Locate the cell with the specified text and output its (X, Y) center coordinate. 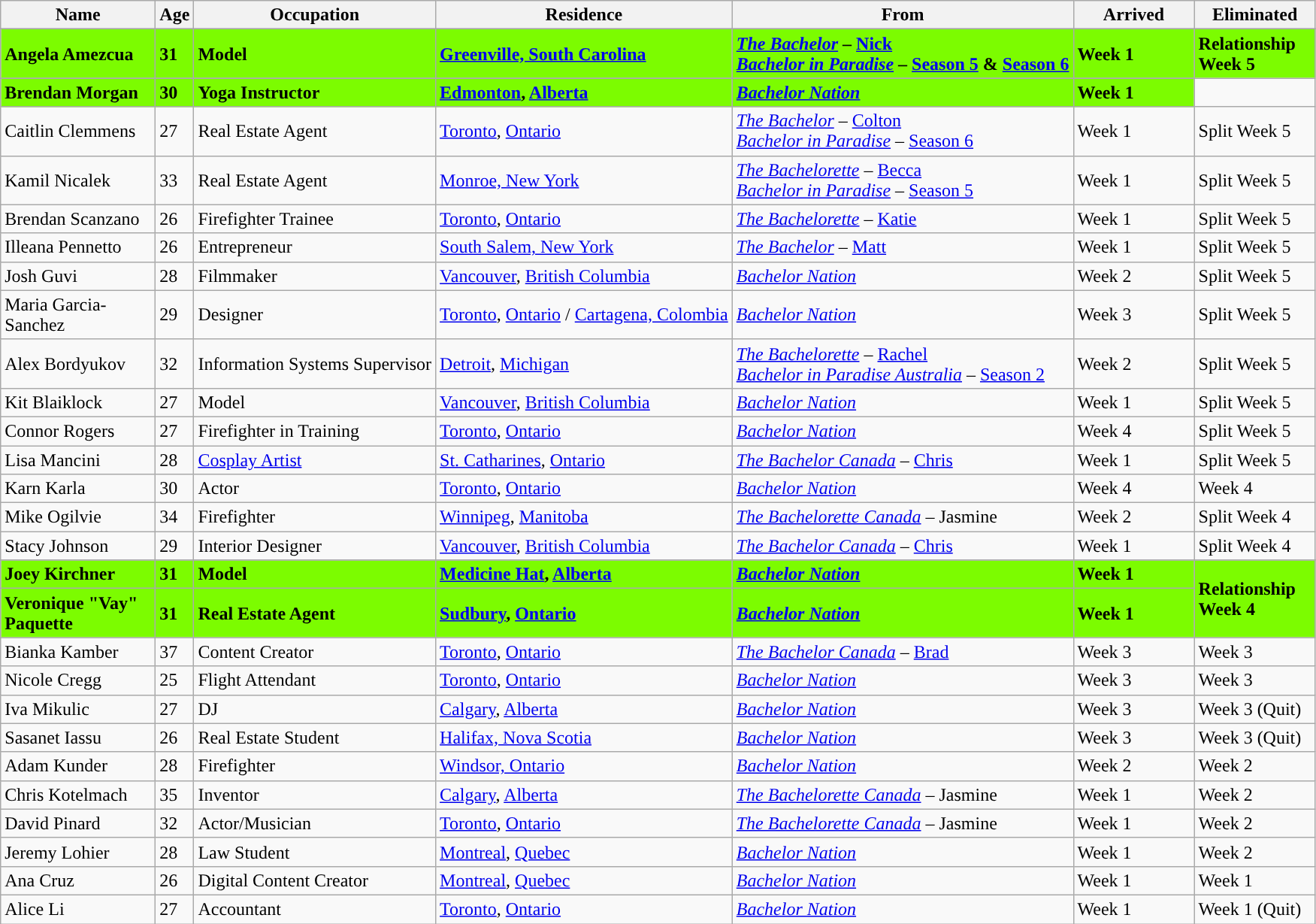
Kit Blaiklock (78, 402)
Age (174, 15)
DJ (315, 709)
Actor/Musician (315, 823)
Jeremy Lohier (78, 852)
34 (174, 517)
Angela Amezcua (78, 54)
Yoga Instructor (315, 92)
Illeana Pennetto (78, 247)
Joey Kirchner (78, 574)
Adam Kunder (78, 766)
Relationship Week 4 (1255, 598)
Week 1 (Quit) (1255, 909)
Sasanet Iassu (78, 738)
Firefighter in Training (315, 431)
Caitlin Clemmens (78, 131)
The Bachelorette – BeccaBachelor in Paradise – Season 5 (903, 180)
Eliminated (1255, 15)
Filmmaker (315, 276)
The Bachelor – NickBachelor in Paradise – Season 5 & Season 6 (903, 54)
Chris Kotelmach (78, 795)
Connor Rogers (78, 431)
Occupation (315, 15)
Iva Mikulic (78, 709)
The Bachelor – ColtonBachelor in Paradise – Season 6 (903, 131)
Inventor (315, 795)
Cosplay Artist (315, 459)
Medicine Hat, Alberta (585, 574)
Arrived (1133, 15)
Winnipeg, Manitoba (585, 517)
Lisa Mancini (78, 459)
Relationship Week 5 (1255, 54)
Designer (315, 314)
The Bachelorette – Katie (903, 219)
Law Student (315, 852)
From (903, 15)
Entrepreneur (315, 247)
Mike Ogilvie (78, 517)
The Bachelor Canada – Brad (903, 652)
Maria Garcia-Sanchez (78, 314)
Toronto, Ontario / Cartagena, Colombia (585, 314)
Veronique "Vay" Paquette (78, 613)
33 (174, 180)
Monroe, New York (585, 180)
Digital Content Creator (315, 880)
Karn Karla (78, 489)
Name (78, 15)
Content Creator (315, 652)
Actor (315, 489)
Information Systems Supervisor (315, 364)
Nicole Cregg (78, 680)
Ana Cruz (78, 880)
Halifax, Nova Scotia (585, 738)
Firefighter Trainee (315, 219)
37 (174, 652)
Alice Li (78, 909)
25 (174, 680)
Greenville, South Carolina (585, 54)
Residence (585, 15)
Kamil Nicalek (78, 180)
Bianka Kamber (78, 652)
Brendan Scanzano (78, 219)
The Bachelorette – RachelBachelor in Paradise Australia – Season 2 (903, 364)
Real Estate Student (315, 738)
Brendan Morgan (78, 92)
St. Catharines, Ontario (585, 459)
Windsor, Ontario (585, 766)
Edmonton, Alberta (585, 92)
Interior Designer (315, 546)
Accountant (315, 909)
Flight Attendant (315, 680)
Sudbury, Ontario (585, 613)
The Bachelor – Matt (903, 247)
35 (174, 795)
Alex Bordyukov (78, 364)
Josh Guvi (78, 276)
Stacy Johnson (78, 546)
South Salem, New York (585, 247)
Detroit, Michigan (585, 364)
David Pinard (78, 823)
